From the cell containing the given text, extract its center point as (X, Y) coordinate. 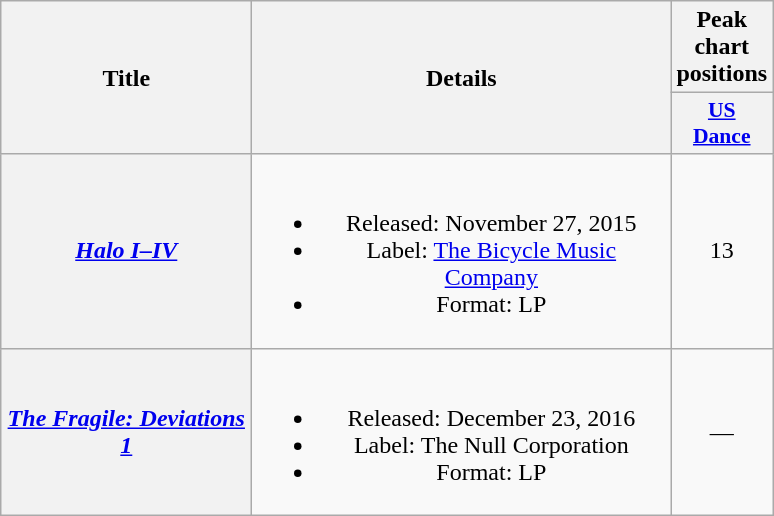
Released: December 23, 2016Label: The Null CorporationFormat: LP (462, 432)
13 (722, 251)
Released: November 27, 2015Label: The Bicycle Music CompanyFormat: LP (462, 251)
The Fragile: Deviations 1 (126, 432)
USDance (722, 124)
Peak chart positions (722, 47)
Halo I–IV (126, 251)
— (722, 432)
Details (462, 78)
Title (126, 78)
